For the text-containing cell, return its midpoint in [x, y] coordinate format. 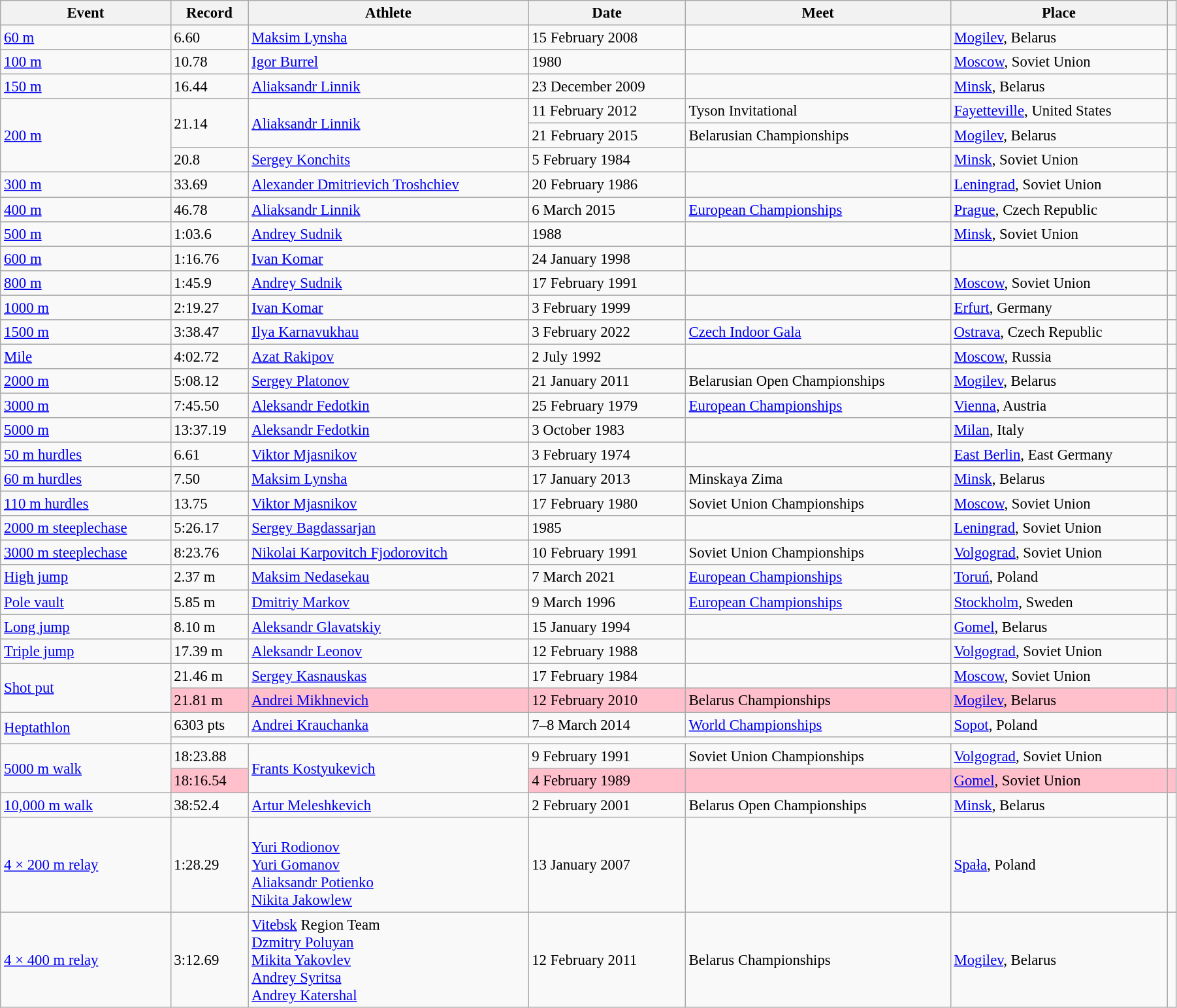
Nikolai Karpovitch Fjodorovitch [388, 553]
18:16.54 [209, 781]
Igor Burrel [388, 62]
21.46 m [209, 676]
46.78 [209, 210]
16.44 [209, 87]
Fayetteville, United States [1058, 111]
8.10 m [209, 627]
2 February 2001 [607, 806]
Frants Kostyukevich [388, 768]
150 m [86, 87]
13.75 [209, 504]
24 January 1998 [607, 259]
13 January 2007 [607, 865]
Sergey Kasnauskas [388, 676]
Aleksandr Glavatskiy [388, 627]
15 February 2008 [607, 38]
18:23.88 [209, 756]
20 February 1986 [607, 185]
21 February 2015 [607, 136]
3:12.69 [209, 960]
100 m [86, 62]
Belarusian Open Championships [818, 381]
Athlete [388, 13]
10,000 m walk [86, 806]
Dmitriy Markov [388, 602]
5.85 m [209, 602]
Ilya Karnavukhau [388, 332]
Andrei Krauchanka [388, 725]
3 February 1974 [607, 455]
6303 pts [209, 725]
Belarus Open Championships [818, 806]
Triple jump [86, 651]
3 February 2022 [607, 332]
5 February 1984 [607, 160]
1980 [607, 62]
Erfurt, Germany [1058, 307]
Yuri RodionovYuri GomanovAliaksandr PotienkoNikita Jakowlew [388, 865]
10.78 [209, 62]
17 February 1991 [607, 283]
Spała, Poland [1058, 865]
12 February 2011 [607, 960]
1985 [607, 528]
Mile [86, 356]
17.39 m [209, 651]
500 m [86, 234]
1000 m [86, 307]
33.69 [209, 185]
Place [1058, 13]
8:23.76 [209, 553]
60 m hurdles [86, 479]
400 m [86, 210]
600 m [86, 259]
1:28.29 [209, 865]
Meet [818, 13]
Artur Meleshkevich [388, 806]
9 March 1996 [607, 602]
9 February 1991 [607, 756]
Tyson Invitational [818, 111]
Czech Indoor Gala [818, 332]
5:08.12 [209, 381]
High jump [86, 578]
Shot put [86, 688]
Andrei Mikhnevich [388, 701]
1:03.6 [209, 234]
1500 m [86, 332]
7:45.50 [209, 405]
6 March 2015 [607, 210]
2.37 m [209, 578]
110 m hurdles [86, 504]
Maksim Nedasekau [388, 578]
6.61 [209, 455]
Alexander Dmitrievich Troshchiev [388, 185]
4 February 1989 [607, 781]
3 February 1999 [607, 307]
23 December 2009 [607, 87]
Date [607, 13]
3:38.47 [209, 332]
4 × 200 m relay [86, 865]
Sergey Platonov [388, 381]
21.14 [209, 123]
Vitebsk Region TeamDzmitry PoluyanMikita YakovlevAndrey SyritsaAndrey Katershal [388, 960]
3000 m steeplechase [86, 553]
Sergey Bagdassarjan [388, 528]
Gomel, Belarus [1058, 627]
10 February 1991 [607, 553]
2000 m [86, 381]
Sopot, Poland [1058, 725]
7 March 2021 [607, 578]
Azat Rakipov [388, 356]
21 January 2011 [607, 381]
Toruń, Poland [1058, 578]
Pole vault [86, 602]
11 February 2012 [607, 111]
Long jump [86, 627]
Heptathlon [86, 728]
38:52.4 [209, 806]
4 × 400 m relay [86, 960]
East Berlin, East Germany [1058, 455]
Vienna, Austria [1058, 405]
17 February 1980 [607, 504]
300 m [86, 185]
Belarusian Championships [818, 136]
200 m [86, 136]
1988 [607, 234]
5000 m walk [86, 768]
Moscow, Russia [1058, 356]
13:37.19 [209, 430]
Record [209, 13]
Gomel, Soviet Union [1058, 781]
5000 m [86, 430]
Aleksandr Leonov [388, 651]
3 October 1983 [607, 430]
20.8 [209, 160]
17 January 2013 [607, 479]
4:02.72 [209, 356]
Sergey Konchits [388, 160]
800 m [86, 283]
50 m hurdles [86, 455]
3000 m [86, 405]
12 February 1988 [607, 651]
1:45.9 [209, 283]
5:26.17 [209, 528]
Event [86, 13]
Milan, Italy [1058, 430]
2:19.27 [209, 307]
60 m [86, 38]
7.50 [209, 479]
2000 m steeplechase [86, 528]
1:16.76 [209, 259]
Prague, Czech Republic [1058, 210]
Stockholm, Sweden [1058, 602]
21.81 m [209, 701]
17 February 1984 [607, 676]
World Championships [818, 725]
7–8 March 2014 [607, 725]
Minskaya Zima [818, 479]
6.60 [209, 38]
25 February 1979 [607, 405]
15 January 1994 [607, 627]
12 February 2010 [607, 701]
2 July 1992 [607, 356]
Ostrava, Czech Republic [1058, 332]
